From the cell containing the given text, extract its center point as [X, Y] coordinate. 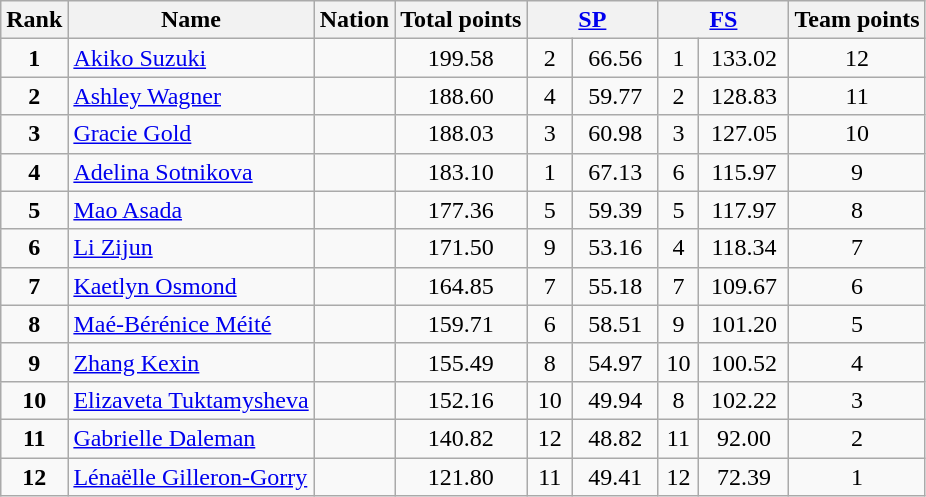
FS [724, 20]
152.16 [461, 400]
183.10 [461, 172]
48.82 [616, 438]
117.97 [744, 210]
109.67 [744, 286]
Lénaëlle Gilleron-Gorry [191, 477]
Name [191, 20]
Gabrielle Daleman [191, 438]
55.18 [616, 286]
Kaetlyn Osmond [191, 286]
59.39 [616, 210]
127.05 [744, 134]
66.56 [616, 58]
Zhang Kexin [191, 362]
128.83 [744, 96]
Gracie Gold [191, 134]
Total points [461, 20]
159.71 [461, 324]
SP [592, 20]
188.03 [461, 134]
171.50 [461, 248]
Elizaveta Tuktamysheva [191, 400]
Nation [354, 20]
Mao Asada [191, 210]
58.51 [616, 324]
140.82 [461, 438]
199.58 [461, 58]
177.36 [461, 210]
Li Zijun [191, 248]
100.52 [744, 362]
Team points [857, 20]
67.13 [616, 172]
188.60 [461, 96]
Maé-Bérénice Méité [191, 324]
Ashley Wagner [191, 96]
Adelina Sotnikova [191, 172]
121.80 [461, 477]
59.77 [616, 96]
102.22 [744, 400]
101.20 [744, 324]
92.00 [744, 438]
49.41 [616, 477]
Rank [34, 20]
164.85 [461, 286]
155.49 [461, 362]
115.97 [744, 172]
133.02 [744, 58]
60.98 [616, 134]
72.39 [744, 477]
54.97 [616, 362]
49.94 [616, 400]
53.16 [616, 248]
Akiko Suzuki [191, 58]
118.34 [744, 248]
